Return the [X, Y] coordinate for the center point of the cell that contains the specified text.  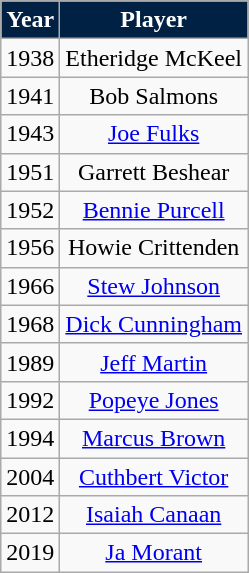
Stew Johnson [154, 286]
1994 [30, 438]
Etheridge McKeel [154, 58]
1968 [30, 324]
Ja Morant [154, 553]
Cuthbert Victor [154, 477]
Player [154, 20]
Marcus Brown [154, 438]
1992 [30, 400]
Year [30, 20]
1951 [30, 172]
Jeff Martin [154, 362]
2019 [30, 553]
1941 [30, 96]
2004 [30, 477]
Bob Salmons [154, 96]
Popeye Jones [154, 400]
Howie Crittenden [154, 248]
1952 [30, 210]
1956 [30, 248]
1966 [30, 286]
1943 [30, 134]
Bennie Purcell [154, 210]
Joe Fulks [154, 134]
2012 [30, 515]
1938 [30, 58]
Isaiah Canaan [154, 515]
Garrett Beshear [154, 172]
1989 [30, 362]
Dick Cunningham [154, 324]
